Detect which cell encompasses the target text, then output its (x, y) center coordinate. 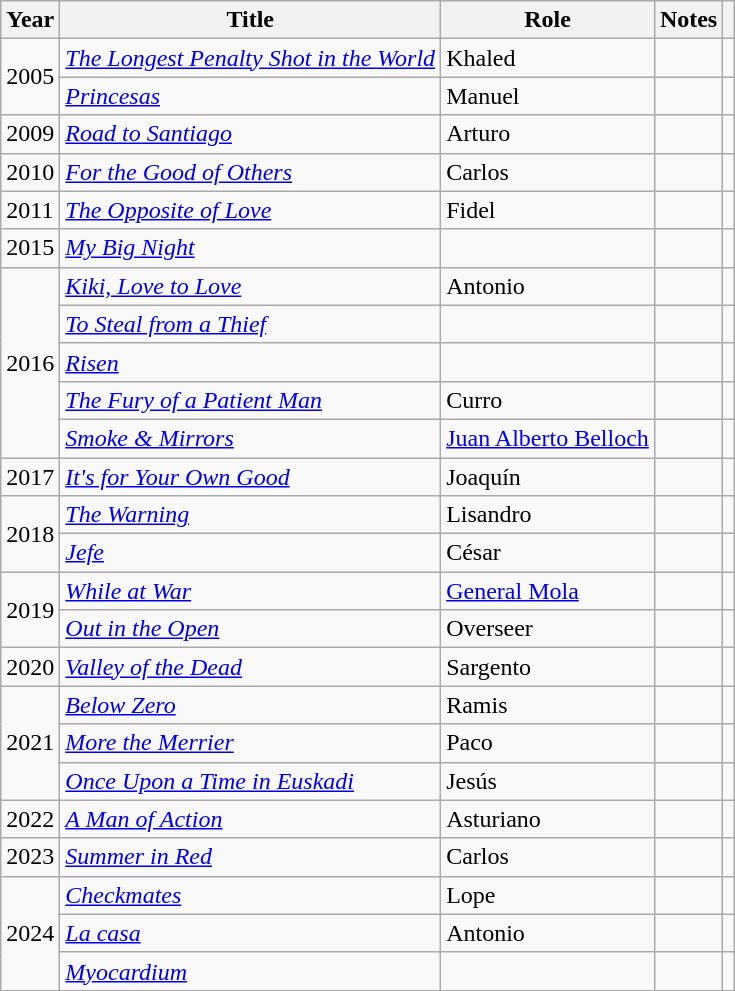
Asturiano (548, 819)
The Longest Penalty Shot in the World (250, 58)
2021 (30, 743)
Title (250, 20)
2020 (30, 667)
2018 (30, 534)
Role (548, 20)
Valley of the Dead (250, 667)
2009 (30, 134)
2005 (30, 77)
The Opposite of Love (250, 210)
While at War (250, 591)
It's for Your Own Good (250, 477)
Myocardium (250, 971)
2010 (30, 172)
Lisandro (548, 515)
Princesas (250, 96)
More the Merrier (250, 743)
2019 (30, 610)
Out in the Open (250, 629)
Checkmates (250, 895)
Fidel (548, 210)
Jesús (548, 781)
The Warning (250, 515)
Joaquín (548, 477)
Once Upon a Time in Euskadi (250, 781)
Notes (688, 20)
Juan Alberto Belloch (548, 438)
Arturo (548, 134)
Road to Santiago (250, 134)
Manuel (548, 96)
Kiki, Love to Love (250, 286)
2016 (30, 362)
Sargento (548, 667)
For the Good of Others (250, 172)
Summer in Red (250, 857)
A Man of Action (250, 819)
2024 (30, 933)
General Mola (548, 591)
Year (30, 20)
Curro (548, 400)
To Steal from a Thief (250, 324)
Jefe (250, 553)
La casa (250, 933)
Below Zero (250, 705)
The Fury of a Patient Man (250, 400)
Ramis (548, 705)
Smoke & Mirrors (250, 438)
2011 (30, 210)
Risen (250, 362)
My Big Night (250, 248)
2015 (30, 248)
2022 (30, 819)
Overseer (548, 629)
César (548, 553)
2017 (30, 477)
Khaled (548, 58)
Paco (548, 743)
Lope (548, 895)
2023 (30, 857)
